Find where the given text appears and provide that cell's center as (x, y) coordinate. 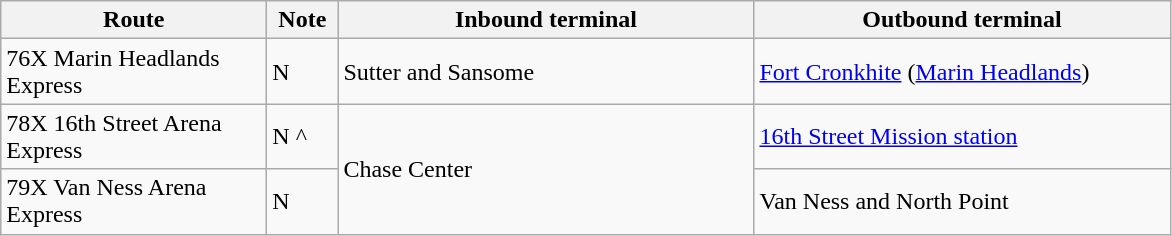
16th Street Mission station (962, 136)
79X Van Ness Arena Express (134, 202)
Chase Center (546, 169)
Inbound terminal (546, 20)
Route (134, 20)
78X 16th Street Arena Express (134, 136)
76X Marin Headlands Express (134, 72)
Outbound terminal (962, 20)
Van Ness and North Point (962, 202)
N ^ (302, 136)
Sutter and Sansome (546, 72)
Fort Cronkhite (Marin Headlands) (962, 72)
Note (302, 20)
